Pinpoint the cell where the given text exists, returning its (x, y) midpoint coordinate. 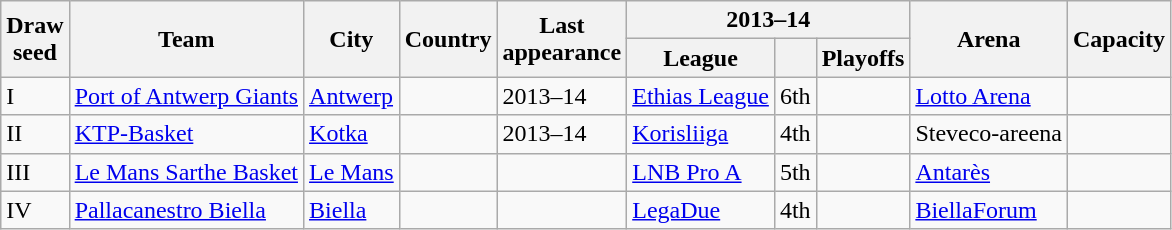
Team (186, 39)
LNB Pro A (701, 172)
KTP-Basket (186, 134)
Lotto Arena (989, 96)
Le Mans (352, 172)
5th (795, 172)
Last appearance (562, 39)
II (35, 134)
Arena (989, 39)
IV (35, 210)
Ethias League (701, 96)
Korisliiga (701, 134)
Capacity (1118, 39)
Port of Antwerp Giants (186, 96)
Biella (352, 210)
LegaDue (701, 210)
III (35, 172)
6th (795, 96)
BiellaForum (989, 210)
I (35, 96)
Antarès (989, 172)
Playoffs (863, 58)
Antwerp (352, 96)
Draw seed (35, 39)
Country (448, 39)
Steveco-areena (989, 134)
League (701, 58)
Le Mans Sarthe Basket (186, 172)
Pallacanestro Biella (186, 210)
City (352, 39)
Kotka (352, 134)
